Pinpoint the cell where the given text exists, returning its (x, y) midpoint coordinate. 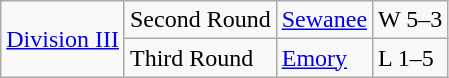
W 5–3 (410, 20)
Third Round (200, 58)
Second Round (200, 20)
Division III (63, 39)
Sewanee (324, 20)
Emory (324, 58)
L 1–5 (410, 58)
